For the text-containing cell, return its midpoint in (X, Y) coordinate format. 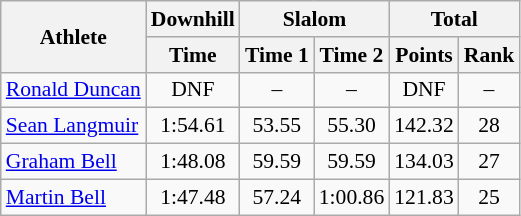
142.32 (424, 126)
Sean Langmuir (74, 126)
1:48.08 (193, 162)
Downhill (193, 19)
Martin Bell (74, 197)
121.83 (424, 197)
27 (490, 162)
Points (424, 55)
57.24 (277, 197)
Time 1 (277, 55)
25 (490, 197)
Time (193, 55)
Total (454, 19)
Ronald Duncan (74, 90)
1:47.48 (193, 197)
53.55 (277, 126)
Athlete (74, 36)
Time 2 (352, 55)
1:00.86 (352, 197)
Rank (490, 55)
Graham Bell (74, 162)
1:54.61 (193, 126)
134.03 (424, 162)
28 (490, 126)
55.30 (352, 126)
Slalom (314, 19)
